Extract the (x, y) coordinate from the center of the cell holding the provided text.  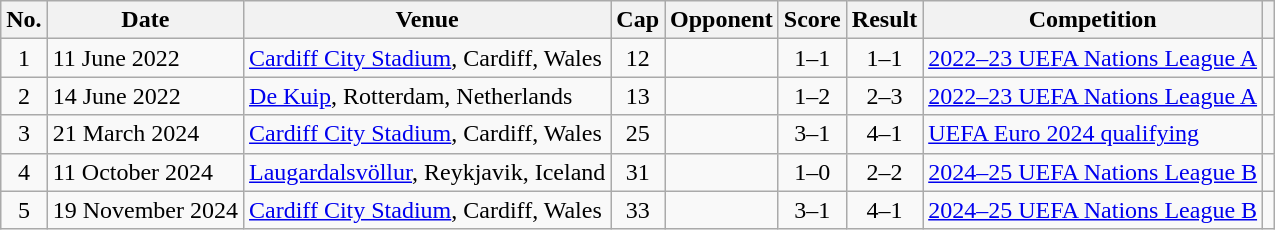
Opponent (722, 20)
No. (24, 20)
12 (638, 58)
2 (24, 96)
Date (145, 20)
Score (812, 20)
1–2 (812, 96)
1–0 (812, 172)
1 (24, 58)
Laugardalsvöllur, Reykjavik, Iceland (428, 172)
33 (638, 210)
5 (24, 210)
14 June 2022 (145, 96)
Cap (638, 20)
Venue (428, 20)
13 (638, 96)
11 October 2024 (145, 172)
2–2 (884, 172)
19 November 2024 (145, 210)
25 (638, 134)
3 (24, 134)
De Kuip, Rotterdam, Netherlands (428, 96)
2–3 (884, 96)
Competition (1093, 20)
4 (24, 172)
21 March 2024 (145, 134)
31 (638, 172)
Result (884, 20)
11 June 2022 (145, 58)
UEFA Euro 2024 qualifying (1093, 134)
